Return the (X, Y) coordinate for the center point of the cell that contains the specified text.  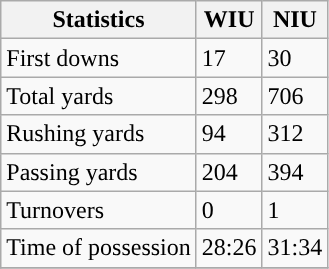
706 (295, 96)
31:34 (295, 248)
Rushing yards (99, 134)
94 (229, 134)
Total yards (99, 96)
298 (229, 96)
394 (295, 172)
Statistics (99, 20)
30 (295, 58)
312 (295, 134)
First downs (99, 58)
28:26 (229, 248)
WIU (229, 20)
0 (229, 210)
NIU (295, 20)
1 (295, 210)
204 (229, 172)
Turnovers (99, 210)
17 (229, 58)
Passing yards (99, 172)
Time of possession (99, 248)
